Provide the [X, Y] coordinate of the cell's center where the given text is located.  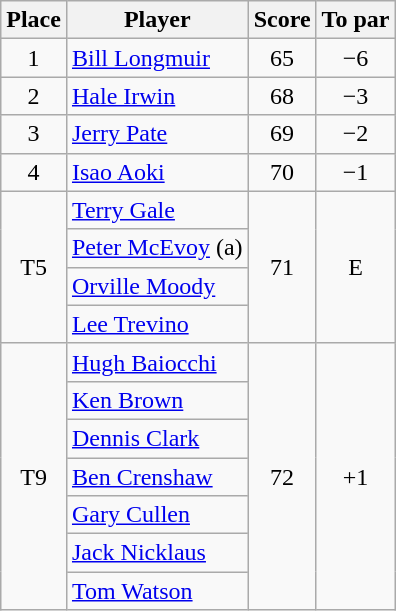
2 [34, 96]
Jack Nicklaus [157, 553]
−3 [356, 96]
−1 [356, 172]
Terry Gale [157, 210]
Lee Trevino [157, 324]
Hugh Baiocchi [157, 362]
68 [282, 96]
−6 [356, 58]
Jerry Pate [157, 134]
72 [282, 476]
−2 [356, 134]
Tom Watson [157, 591]
70 [282, 172]
Hale Irwin [157, 96]
Gary Cullen [157, 515]
Isao Aoki [157, 172]
Score [282, 20]
65 [282, 58]
Ken Brown [157, 400]
Bill Longmuir [157, 58]
+1 [356, 476]
71 [282, 267]
Peter McEvoy (a) [157, 248]
T5 [34, 267]
3 [34, 134]
69 [282, 134]
E [356, 267]
1 [34, 58]
Dennis Clark [157, 438]
Player [157, 20]
Ben Crenshaw [157, 477]
4 [34, 172]
Orville Moody [157, 286]
T9 [34, 476]
Place [34, 20]
To par [356, 20]
